Scan for the cell matching the given text and deliver its [x, y] coordinate at center. 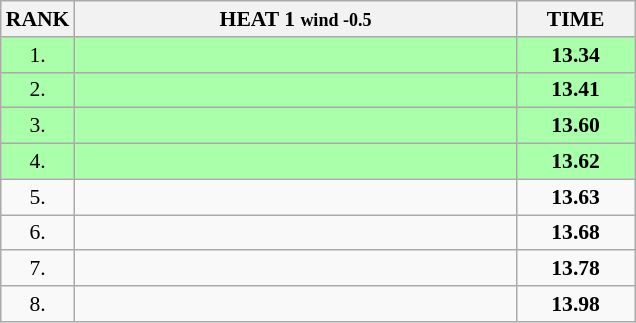
4. [38, 162]
6. [38, 233]
1. [38, 55]
2. [38, 90]
5. [38, 197]
13.98 [576, 304]
13.68 [576, 233]
13.78 [576, 269]
13.41 [576, 90]
HEAT 1 wind -0.5 [295, 19]
RANK [38, 19]
3. [38, 126]
8. [38, 304]
13.62 [576, 162]
13.34 [576, 55]
7. [38, 269]
13.60 [576, 126]
TIME [576, 19]
13.63 [576, 197]
